Detect which cell encompasses the target text, then output its (X, Y) center coordinate. 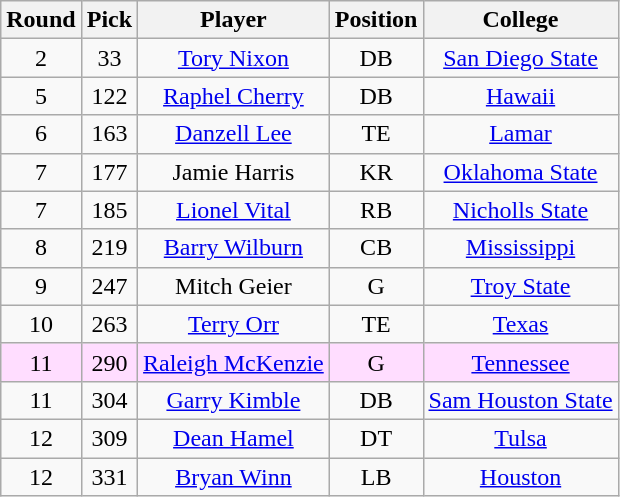
Troy State (520, 286)
304 (109, 400)
San Diego State (520, 58)
Garry Kimble (234, 400)
33 (109, 58)
331 (109, 477)
Terry Orr (234, 324)
RB (376, 210)
122 (109, 96)
College (520, 20)
290 (109, 362)
Tory Nixon (234, 58)
10 (41, 324)
163 (109, 134)
Houston (520, 477)
9 (41, 286)
Raphel Cherry (234, 96)
Tennessee (520, 362)
LB (376, 477)
177 (109, 172)
Sam Houston State (520, 400)
Nicholls State (520, 210)
263 (109, 324)
5 (41, 96)
Oklahoma State (520, 172)
219 (109, 248)
8 (41, 248)
185 (109, 210)
Player (234, 20)
Texas (520, 324)
6 (41, 134)
Lamar (520, 134)
Bryan Winn (234, 477)
Lionel Vital (234, 210)
Mitch Geier (234, 286)
Mississippi (520, 248)
Raleigh McKenzie (234, 362)
Dean Hamel (234, 438)
Pick (109, 20)
CB (376, 248)
2 (41, 58)
247 (109, 286)
Round (41, 20)
Hawaii (520, 96)
KR (376, 172)
309 (109, 438)
Jamie Harris (234, 172)
Position (376, 20)
Barry Wilburn (234, 248)
DT (376, 438)
Tulsa (520, 438)
Danzell Lee (234, 134)
